From the cell containing the given text, extract its center point as (x, y) coordinate. 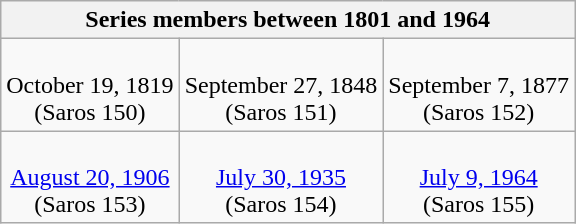
August 20, 1906(Saros 153) (90, 177)
July 30, 1935(Saros 154) (281, 177)
July 9, 1964(Saros 155) (479, 177)
Series members between 1801 and 1964 (288, 20)
September 7, 1877(Saros 152) (479, 85)
October 19, 1819(Saros 150) (90, 85)
September 27, 1848(Saros 151) (281, 85)
